Return (x, y) of the center of cell containing provided text 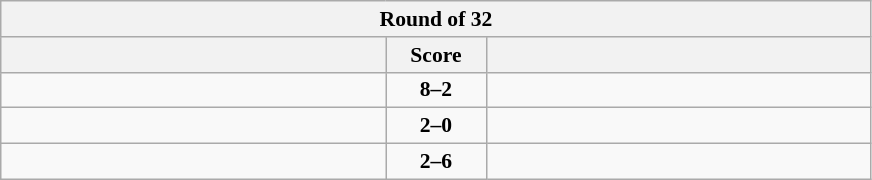
2–0 (436, 126)
2–6 (436, 162)
8–2 (436, 90)
Round of 32 (436, 19)
Score (436, 55)
